Capture the cell that displays the provided text and extract its [x, y] central coordinate. 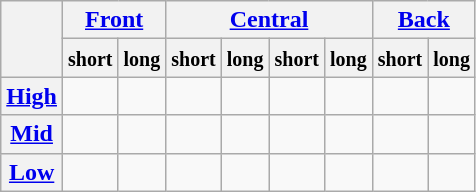
Front [114, 20]
Central [269, 20]
High [32, 96]
Mid [32, 134]
Low [32, 172]
Back [424, 20]
